Return [x, y] of the center of cell containing provided text 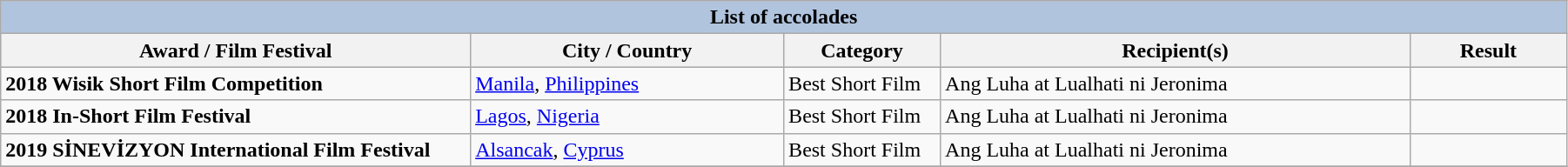
City / Country [627, 50]
Result [1488, 50]
Alsancak, Cyprus [627, 150]
2019 SİNEVİZYON International Film Festival [236, 150]
Recipient(s) [1176, 50]
Lagos, Nigeria [627, 117]
List of accolades [784, 17]
Category [862, 50]
2018 Wisik Short Film Competition [236, 83]
Manila, Philippines [627, 83]
Award / Film Festival [236, 50]
2018 In-Short Film Festival [236, 117]
